Find where the given text appears and provide that cell's center as [X, Y] coordinate. 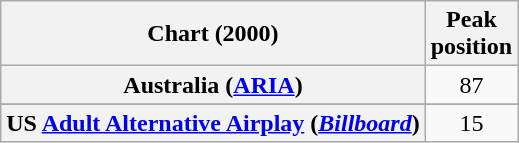
87 [471, 85]
Peakposition [471, 34]
US Adult Alternative Airplay (Billboard) [213, 123]
15 [471, 123]
Australia (ARIA) [213, 85]
Chart (2000) [213, 34]
